Provide the [X, Y] coordinate of the cell's center where the given text is located.  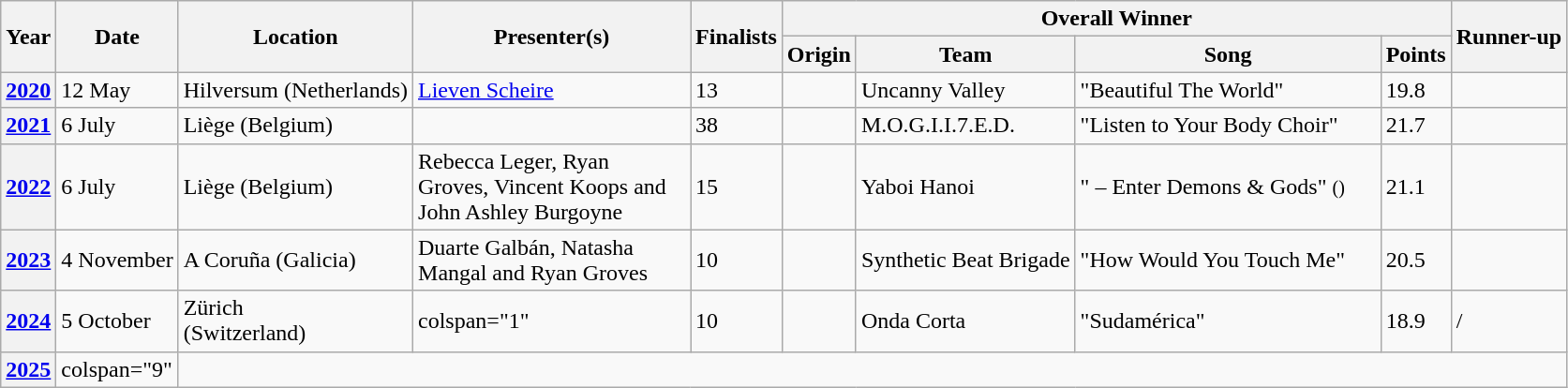
2025 [28, 369]
Hilversum (Netherlands) [295, 90]
38 [737, 126]
Onda Corta [965, 321]
Runner-up [1509, 37]
Yaboi Hanoi [965, 187]
Date [117, 37]
13 [737, 90]
21.7 [1415, 126]
Overall Winner [1116, 19]
Year [28, 37]
12 May [117, 90]
21.1 [1415, 187]
"How Would You Touch Me" [1228, 261]
Origin [819, 54]
2024 [28, 321]
Location [295, 37]
" – Enter Demons & Gods" () [1228, 187]
Rebecca Leger, Ryan Groves, Vincent Koops and John Ashley Burgoyne [552, 187]
2021 [28, 126]
20.5 [1415, 261]
"Beautiful The World" [1228, 90]
15 [737, 187]
Points [1415, 54]
"Listen to Your Body Choir" [1228, 126]
19.8 [1415, 90]
2023 [28, 261]
"Sudamérica" [1228, 321]
Duarte Galbán, Natasha Mangal and Ryan Groves [552, 261]
Song [1228, 54]
18.9 [1415, 321]
5 October [117, 321]
2022 [28, 187]
Lieven Scheire [552, 90]
2020 [28, 90]
colspan="9" [117, 369]
Uncanny Valley [965, 90]
Presenter(s) [552, 37]
/ [1509, 321]
Team [965, 54]
Finalists [737, 37]
Synthetic Beat Brigade [965, 261]
colspan="1" [552, 321]
4 November [117, 261]
Zürich (Switzerland) [295, 321]
A Coruña (Galicia) [295, 261]
M.O.G.I.I.7.E.D. [965, 126]
